Determine the (x, y) coordinate at the center of the cell enclosing the given text.  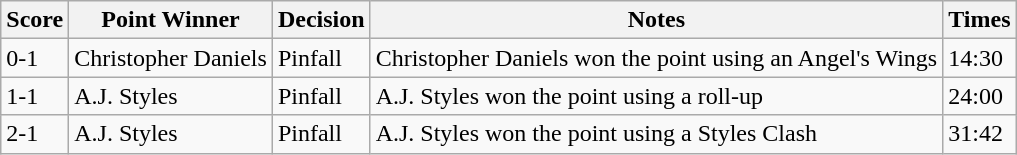
Score (35, 20)
1-1 (35, 96)
2-1 (35, 134)
14:30 (980, 58)
0-1 (35, 58)
24:00 (980, 96)
A.J. Styles won the point using a Styles Clash (656, 134)
A.J. Styles won the point using a roll-up (656, 96)
Decision (321, 20)
Times (980, 20)
Point Winner (171, 20)
Christopher Daniels (171, 58)
Notes (656, 20)
31:42 (980, 134)
Christopher Daniels won the point using an Angel's Wings (656, 58)
